Determine the [x, y] coordinate at the center of the cell enclosing the given text.  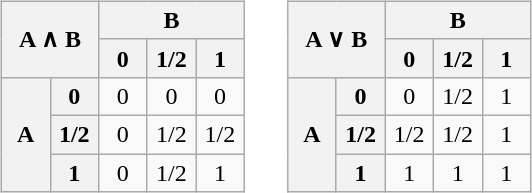
A ∧ B [50, 39]
A ∨ B [336, 39]
